For the text-containing cell, return its midpoint in [X, Y] coordinate format. 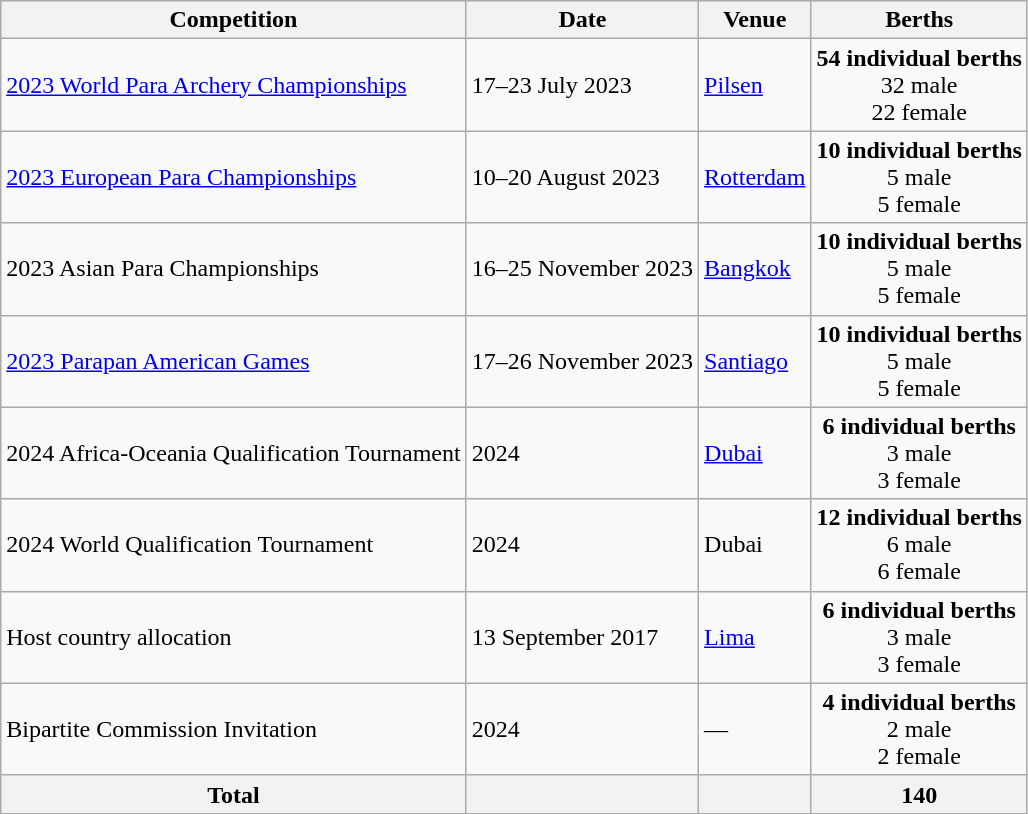
2023 Parapan American Games [234, 361]
2024 Africa-Oceania Qualification Tournament [234, 453]
Bangkok [755, 269]
2023 World Para Archery Championships [234, 85]
2023 European Para Championships [234, 177]
Rotterdam [755, 177]
13 September 2017 [582, 637]
4 individual berths2 male2 female [919, 729]
Santiago [755, 361]
— [755, 729]
10–20 August 2023 [582, 177]
Host country allocation [234, 637]
Berths [919, 20]
Venue [755, 20]
Total [234, 794]
2024 World Qualification Tournament [234, 545]
12 individual berths6 male6 female [919, 545]
17–23 July 2023 [582, 85]
2023 Asian Para Championships [234, 269]
Pilsen [755, 85]
Lima [755, 637]
140 [919, 794]
16–25 November 2023 [582, 269]
Date [582, 20]
17–26 November 2023 [582, 361]
Bipartite Commission Invitation [234, 729]
Competition [234, 20]
54 individual berths32 male22 female [919, 85]
